Output the [X, Y] coordinate of the center of the cell containing the given text.  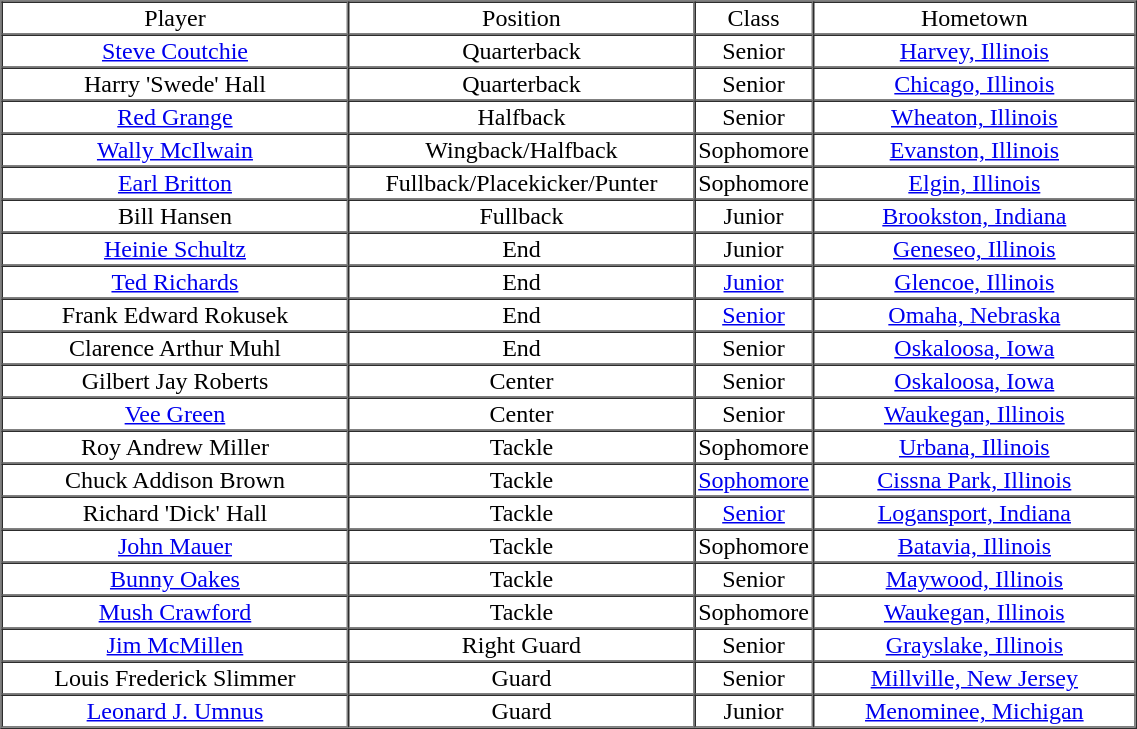
Clarence Arthur Muhl [176, 348]
Urbana, Illinois [975, 446]
Cissna Park, Illinois [975, 480]
Vee Green [176, 414]
Bunny Oakes [176, 578]
Roy Andrew Miller [176, 446]
Heinie Schultz [176, 248]
Elgin, Illinois [975, 182]
Glencoe, Illinois [975, 282]
Geneseo, Illinois [975, 248]
John Mauer [176, 546]
Wheaton, Illinois [975, 116]
Richard 'Dick' Hall [176, 512]
Wally McIlwain [176, 150]
Earl Britton [176, 182]
Fullback/Placekicker/Punter [521, 182]
Steve Coutchie [176, 50]
Ted Richards [176, 282]
Halfback [521, 116]
Harry 'Swede' Hall [176, 84]
Leonard J. Umnus [176, 710]
Fullback [521, 216]
Right Guard [521, 644]
Louis Frederick Slimmer [176, 678]
Frank Edward Rokusek [176, 314]
Omaha, Nebraska [975, 314]
Evanston, Illinois [975, 150]
Brookston, Indiana [975, 216]
Class [753, 18]
Hometown [975, 18]
Millville, New Jersey [975, 678]
Harvey, Illinois [975, 50]
Batavia, Illinois [975, 546]
Wingback/Halfback [521, 150]
Player [176, 18]
Position [521, 18]
Chicago, Illinois [975, 84]
Maywood, Illinois [975, 578]
Bill Hansen [176, 216]
Chuck Addison Brown [176, 480]
Jim McMillen [176, 644]
Menominee, Michigan [975, 710]
Red Grange [176, 116]
Grayslake, Illinois [975, 644]
Gilbert Jay Roberts [176, 380]
Logansport, Indiana [975, 512]
Mush Crawford [176, 612]
